Locate the cell with the specified text and output its [x, y] center coordinate. 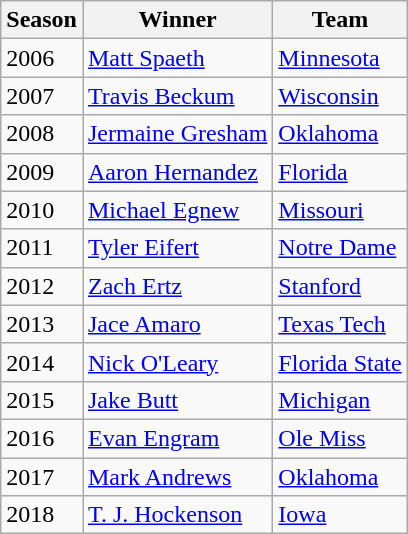
2011 [42, 248]
2016 [42, 438]
Minnesota [340, 58]
T. J. Hockenson [177, 515]
Travis Beckum [177, 96]
Missouri [340, 210]
2012 [42, 286]
2013 [42, 324]
2006 [42, 58]
Evan Engram [177, 438]
Zach Ertz [177, 286]
Jace Amaro [177, 324]
Michigan [340, 400]
Winner [177, 20]
Team [340, 20]
Michael Egnew [177, 210]
2007 [42, 96]
2018 [42, 515]
Wisconsin [340, 96]
2008 [42, 134]
2009 [42, 172]
Florida State [340, 362]
Jermaine Gresham [177, 134]
Iowa [340, 515]
Stanford [340, 286]
Season [42, 20]
Texas Tech [340, 324]
Jake Butt [177, 400]
Nick O'Leary [177, 362]
2010 [42, 210]
2015 [42, 400]
2017 [42, 477]
Ole Miss [340, 438]
Matt Spaeth [177, 58]
Florida [340, 172]
Tyler Eifert [177, 248]
Aaron Hernandez [177, 172]
Notre Dame [340, 248]
Mark Andrews [177, 477]
2014 [42, 362]
